Provide the [X, Y] coordinate of the cell's center where the given text is located.  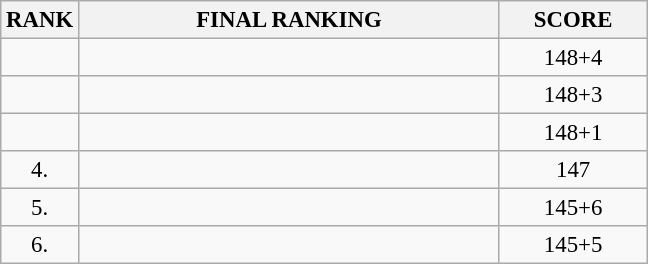
6. [40, 245]
5. [40, 208]
147 [572, 170]
FINAL RANKING [288, 20]
145+5 [572, 245]
RANK [40, 20]
148+4 [572, 58]
148+1 [572, 133]
4. [40, 170]
148+3 [572, 95]
SCORE [572, 20]
145+6 [572, 208]
